Scan for the cell matching the given text and deliver its (X, Y) coordinate at center. 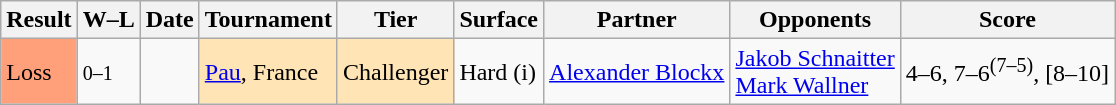
W–L (108, 20)
0–1 (108, 72)
Result (39, 20)
Score (1007, 20)
Hard (i) (499, 72)
Pau, France (268, 72)
Opponents (815, 20)
Alexander Blockx (637, 72)
Surface (499, 20)
Tournament (268, 20)
Loss (39, 72)
Jakob Schnaitter Mark Wallner (815, 72)
4–6, 7–6(7–5), [8–10] (1007, 72)
Tier (395, 20)
Challenger (395, 72)
Date (170, 20)
Partner (637, 20)
